Extract the (x, y) coordinate from the center of the cell holding the provided text.  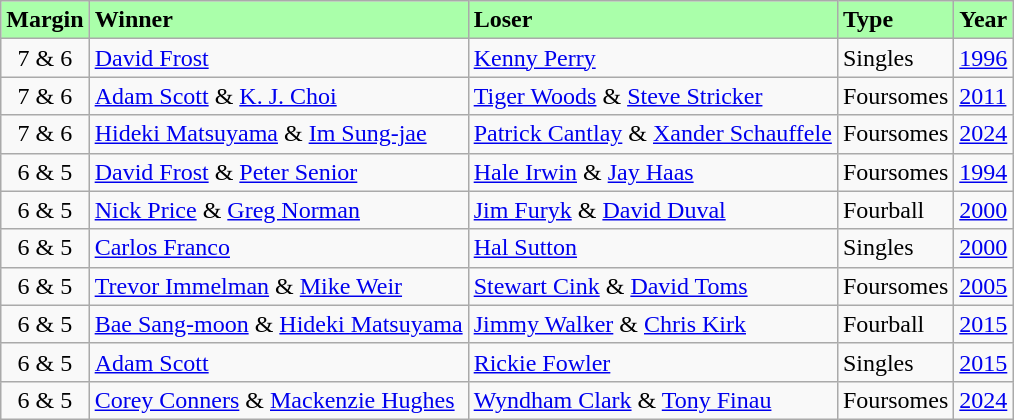
1996 (984, 58)
David Frost & Peter Senior (278, 172)
Hal Sutton (652, 248)
Corey Conners & Mackenzie Hughes (278, 400)
1994 (984, 172)
Year (984, 20)
Patrick Cantlay & Xander Schauffele (652, 134)
Hideki Matsuyama & Im Sung-jae (278, 134)
Margin (45, 20)
Trevor Immelman & Mike Weir (278, 286)
Jim Furyk & David Duval (652, 210)
Type (895, 20)
2005 (984, 286)
Kenny Perry (652, 58)
Carlos Franco (278, 248)
Bae Sang-moon & Hideki Matsuyama (278, 324)
David Frost (278, 58)
Winner (278, 20)
Hale Irwin & Jay Haas (652, 172)
Wyndham Clark & Tony Finau (652, 400)
Nick Price & Greg Norman (278, 210)
Adam Scott (278, 362)
2011 (984, 96)
Tiger Woods & Steve Stricker (652, 96)
Stewart Cink & David Toms (652, 286)
Rickie Fowler (652, 362)
Jimmy Walker & Chris Kirk (652, 324)
Adam Scott & K. J. Choi (278, 96)
Loser (652, 20)
